From the cell containing the given text, extract its center point as (X, Y) coordinate. 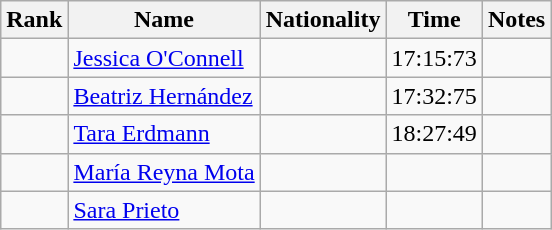
Rank (34, 20)
Nationality (323, 20)
17:32:75 (434, 96)
Notes (516, 20)
Time (434, 20)
Beatriz Hernández (164, 96)
18:27:49 (434, 134)
María Reyna Mota (164, 172)
Jessica O'Connell (164, 58)
Tara Erdmann (164, 134)
17:15:73 (434, 58)
Sara Prieto (164, 210)
Name (164, 20)
